For the text-containing cell, return its midpoint in [x, y] coordinate format. 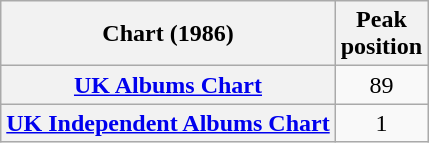
1 [381, 123]
UK Independent Albums Chart [168, 123]
Chart (1986) [168, 34]
UK Albums Chart [168, 85]
89 [381, 85]
Peakposition [381, 34]
